Pinpoint the cell where the given text exists, returning its [X, Y] midpoint coordinate. 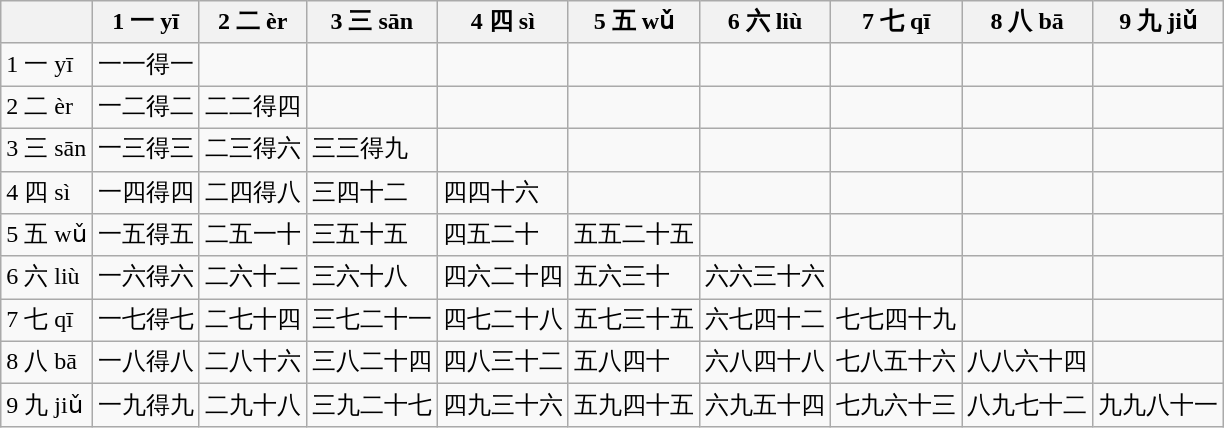
一八得八 [146, 362]
一九得九 [146, 406]
六七四十二 [764, 320]
五九四十五 [634, 406]
一三得三 [146, 150]
一二得二 [146, 108]
六九五十四 [764, 406]
三八二十四 [372, 362]
六八四十八 [764, 362]
三九二十七 [372, 406]
三四十二 [372, 192]
七九六十三 [896, 406]
一四得四 [146, 192]
五六三十 [634, 278]
二五一十 [252, 236]
四七二十八 [502, 320]
九九八十一 [1158, 406]
三三得九 [372, 150]
二六十二 [252, 278]
三五十五 [372, 236]
一一得一 [146, 64]
四六二十四 [502, 278]
四八三十二 [502, 362]
四九三十六 [502, 406]
七七四十九 [896, 320]
三六十八 [372, 278]
一五得五 [146, 236]
五七三十五 [634, 320]
六六三十六 [764, 278]
二三得六 [252, 150]
三七二十一 [372, 320]
四五二十 [502, 236]
二八十六 [252, 362]
二二得四 [252, 108]
一六得六 [146, 278]
八八六十四 [1028, 362]
四四十六 [502, 192]
五八四十 [634, 362]
二九十八 [252, 406]
一七得七 [146, 320]
二七十四 [252, 320]
八九七十二 [1028, 406]
二四得八 [252, 192]
七八五十六 [896, 362]
五五二十五 [634, 236]
